Return [X, Y] of the center of cell containing provided text 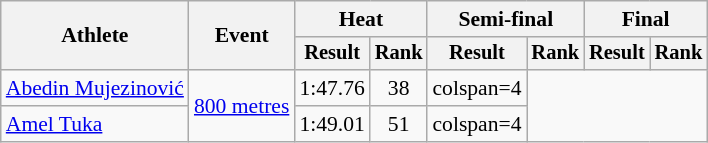
Final [646, 19]
Amel Tuka [95, 124]
800 metres [242, 106]
1:49.01 [332, 124]
51 [399, 124]
1:47.76 [332, 88]
Event [242, 36]
38 [399, 88]
Athlete [95, 36]
Semi-final [506, 19]
Heat [360, 19]
Abedin Mujezinović [95, 88]
